From the cell containing the given text, extract its center point as (X, Y) coordinate. 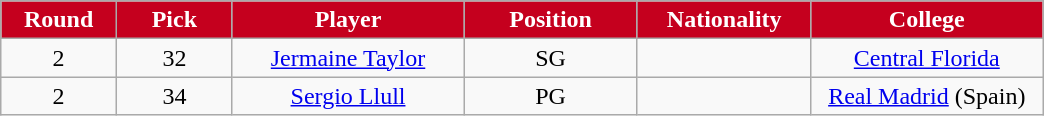
Pick (175, 20)
Real Madrid (Spain) (927, 96)
College (927, 20)
Sergio Llull (348, 96)
34 (175, 96)
32 (175, 58)
Player (348, 20)
Nationality (724, 20)
PG (551, 96)
Central Florida (927, 58)
Position (551, 20)
Round (59, 20)
SG (551, 58)
Jermaine Taylor (348, 58)
